Search for the cell housing the specified text and yield its [x, y] center coordinate. 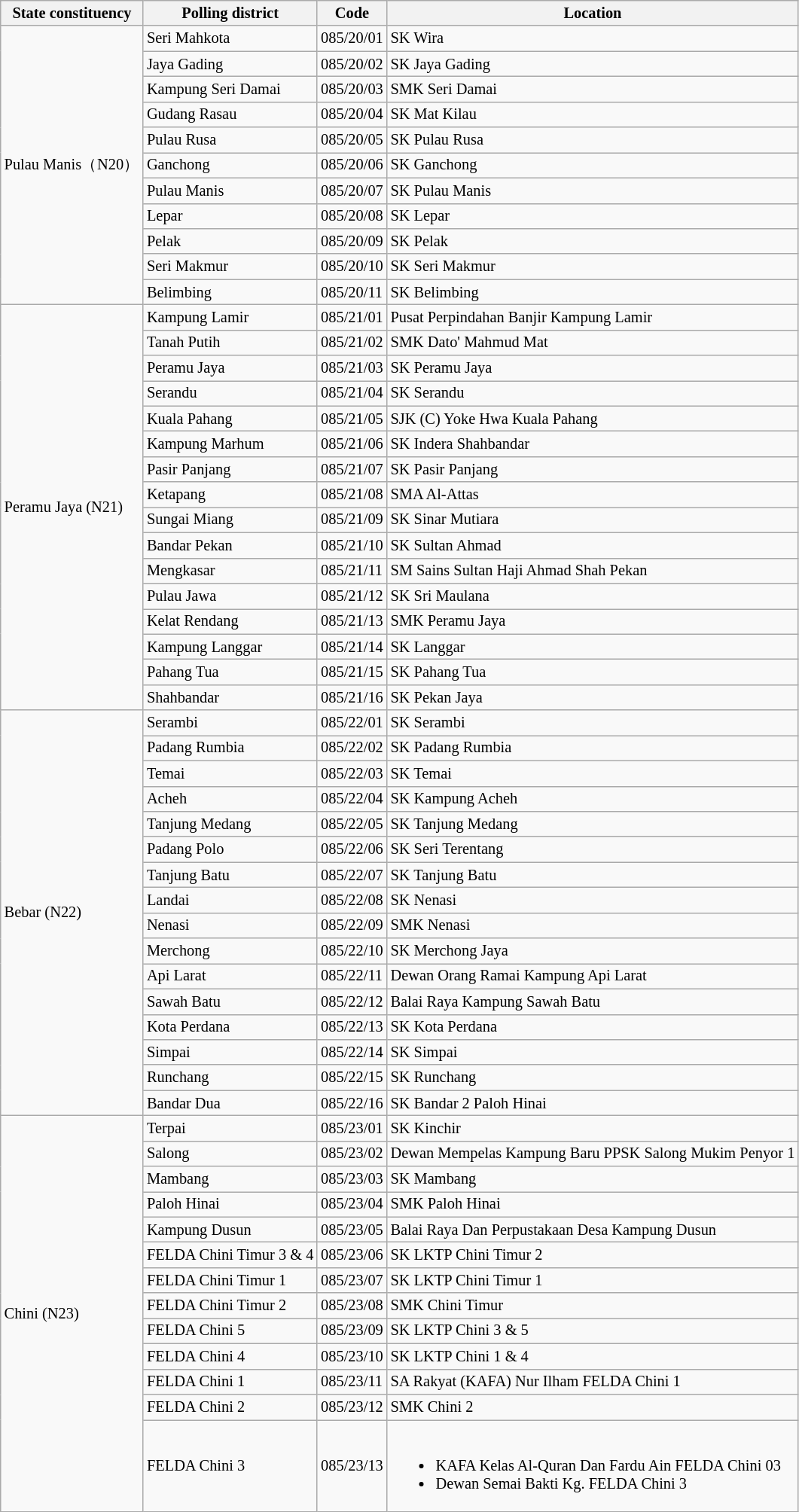
085/23/13 [352, 1465]
Location [593, 13]
085/23/02 [352, 1154]
085/21/14 [352, 647]
085/21/13 [352, 621]
085/22/04 [352, 799]
085/23/11 [352, 1382]
085/20/11 [352, 292]
Balai Raya Dan Perpustakaan Desa Kampung Dusun [593, 1230]
085/23/10 [352, 1356]
085/21/01 [352, 317]
085/21/16 [352, 697]
Ganchong [230, 165]
SMK Peramu Jaya [593, 621]
085/22/09 [352, 925]
085/23/12 [352, 1407]
085/21/07 [352, 469]
085/21/12 [352, 596]
SK LKTP Chini Timur 2 [593, 1255]
Lepar [230, 216]
State constituency [72, 13]
085/23/04 [352, 1204]
SK Sri Maulana [593, 596]
SK Tanjung Batu [593, 875]
085/22/05 [352, 824]
Shahbandar [230, 697]
FELDA Chini Timur 2 [230, 1306]
Belimbing [230, 292]
085/21/11 [352, 571]
SK Bandar 2 Paloh Hinai [593, 1103]
Pulau Jawa [230, 596]
Merchong [230, 951]
Tanjung Medang [230, 824]
SMK Chini Timur [593, 1306]
SK Serandu [593, 393]
085/22/11 [352, 976]
Kampung Langgar [230, 647]
SK Seri Makmur [593, 267]
FELDA Chini 2 [230, 1407]
SK Pelak [593, 241]
Kuala Pahang [230, 419]
085/21/05 [352, 419]
SK Tanjung Medang [593, 824]
SK Peramu Jaya [593, 368]
SK Lepar [593, 216]
085/22/10 [352, 951]
085/20/05 [352, 140]
SK Pulau Rusa [593, 140]
085/23/01 [352, 1128]
SMK Chini 2 [593, 1407]
085/21/15 [352, 672]
085/21/03 [352, 368]
085/20/07 [352, 191]
Dewan Orang Ramai Kampung Api Larat [593, 976]
Terpai [230, 1128]
Balai Raya Kampung Sawah Batu [593, 1001]
SMK Dato' Mahmud Mat [593, 343]
SK LKTP Chini 3 & 5 [593, 1331]
Api Larat [230, 976]
085/22/14 [352, 1052]
Bandar Dua [230, 1103]
SK Kota Perdana [593, 1027]
SK Serambi [593, 723]
FELDA Chini 4 [230, 1356]
Tanjung Batu [230, 875]
Paloh Hinai [230, 1204]
SK Sultan Ahmad [593, 545]
SK Simpai [593, 1052]
SK Padang Rumbia [593, 748]
Nenasi [230, 925]
Mambang [230, 1179]
085/21/06 [352, 444]
085/21/08 [352, 495]
SK Pekan Jaya [593, 697]
085/20/10 [352, 267]
085/23/07 [352, 1280]
SK Belimbing [593, 292]
085/22/12 [352, 1001]
Landai [230, 900]
085/22/16 [352, 1103]
085/22/01 [352, 723]
KAFA Kelas Al-Quran Dan Fardu Ain FELDA Chini 03Dewan Semai Bakti Kg. FELDA Chini 3 [593, 1465]
Sungai Miang [230, 520]
SK Kinchir [593, 1128]
Kampung Seri Damai [230, 89]
Seri Mahkota [230, 38]
SK Nenasi [593, 900]
Pelak [230, 241]
085/20/09 [352, 241]
Peramu Jaya [230, 368]
Kampung Dusun [230, 1230]
SA Rakyat (KAFA) Nur Ilham FELDA Chini 1 [593, 1382]
SK Wira [593, 38]
085/23/03 [352, 1179]
085/20/08 [352, 216]
SK Mat Kilau [593, 114]
SK LKTP Chini Timur 1 [593, 1280]
085/21/09 [352, 520]
085/23/05 [352, 1230]
Kelat Rendang [230, 621]
SK Mambang [593, 1179]
Seri Makmur [230, 267]
Bebar (N22) [72, 913]
Runchang [230, 1078]
SK Temai [593, 773]
SK Pasir Panjang [593, 469]
Bandar Pekan [230, 545]
Gudang Rasau [230, 114]
FELDA Chini 1 [230, 1382]
Code [352, 13]
SK LKTP Chini 1 & 4 [593, 1356]
Pusat Perpindahan Banjir Kampung Lamir [593, 317]
Polling district [230, 13]
085/20/04 [352, 114]
SK Sinar Mutiara [593, 520]
085/21/10 [352, 545]
SMK Paloh Hinai [593, 1204]
085/20/06 [352, 165]
SK Kampung Acheh [593, 799]
Chini (N23) [72, 1313]
085/22/07 [352, 875]
Pulau Rusa [230, 140]
Temai [230, 773]
SMK Nenasi [593, 925]
085/20/01 [352, 38]
Pulau Manis（N20） [72, 165]
SK Indera Shahbandar [593, 444]
SK Langgar [593, 647]
Pahang Tua [230, 672]
Padang Polo [230, 849]
SK Merchong Jaya [593, 951]
085/22/06 [352, 849]
Acheh [230, 799]
085/22/13 [352, 1027]
SK Pahang Tua [593, 672]
SMK Seri Damai [593, 89]
SM Sains Sultan Haji Ahmad Shah Pekan [593, 571]
Serandu [230, 393]
SJK (C) Yoke Hwa Kuala Pahang [593, 419]
SK Jaya Gading [593, 64]
Sawah Batu [230, 1001]
Kota Perdana [230, 1027]
Padang Rumbia [230, 748]
085/21/04 [352, 393]
FELDA Chini 3 [230, 1465]
SK Seri Terentang [593, 849]
Salong [230, 1154]
FELDA Chini Timur 1 [230, 1280]
FELDA Chini 5 [230, 1331]
085/22/02 [352, 748]
Pasir Panjang [230, 469]
Serambi [230, 723]
085/20/02 [352, 64]
Mengkasar [230, 571]
Dewan Mempelas Kampung Baru PPSK Salong Mukim Penyor 1 [593, 1154]
Jaya Gading [230, 64]
085/20/03 [352, 89]
085/22/15 [352, 1078]
FELDA Chini Timur 3 & 4 [230, 1255]
Simpai [230, 1052]
Tanah Putih [230, 343]
SMA Al-Attas [593, 495]
SK Runchang [593, 1078]
085/23/06 [352, 1255]
Kampung Lamir [230, 317]
085/22/03 [352, 773]
Peramu Jaya (N21) [72, 507]
Ketapang [230, 495]
Pulau Manis [230, 191]
085/23/09 [352, 1331]
SK Pulau Manis [593, 191]
Kampung Marhum [230, 444]
SK Ganchong [593, 165]
085/21/02 [352, 343]
085/23/08 [352, 1306]
085/22/08 [352, 900]
